Locate the cell with the specified text and output its (x, y) center coordinate. 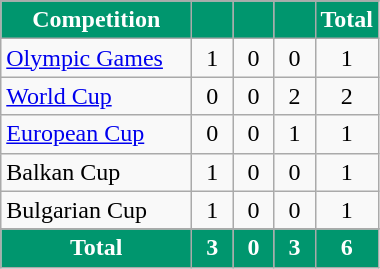
6 (347, 248)
Bulgarian Cup (96, 210)
Competition (96, 20)
Balkan Cup (96, 172)
European Cup (96, 134)
World Cup (96, 96)
Olympic Games (96, 58)
